Identify which cell holds the provided text, then report its [x, y] central coordinate. 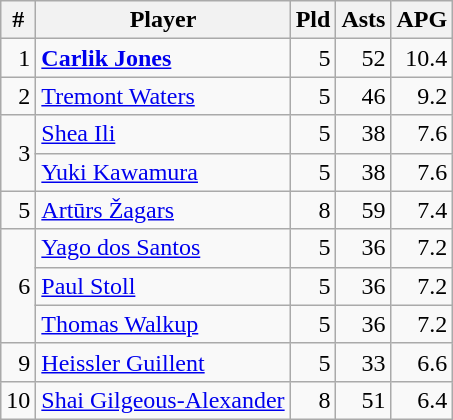
Player [163, 20]
9 [18, 362]
1 [18, 58]
3 [18, 153]
Paul Stoll [163, 286]
10.4 [422, 58]
7.4 [422, 210]
6.4 [422, 400]
Yuki Kawamura [163, 172]
APG [422, 20]
# [18, 20]
2 [18, 96]
9.2 [422, 96]
Carlik Jones [163, 58]
Heissler Guillent [163, 362]
Yago dos Santos [163, 248]
Shea Ili [163, 134]
10 [18, 400]
6 [18, 286]
Shai Gilgeous-Alexander [163, 400]
6.6 [422, 362]
Artūrs Žagars [163, 210]
59 [364, 210]
52 [364, 58]
Tremont Waters [163, 96]
Thomas Walkup [163, 324]
33 [364, 362]
46 [364, 96]
Asts [364, 20]
51 [364, 400]
Pld [313, 20]
